From the cell containing the given text, extract its center point as [X, Y] coordinate. 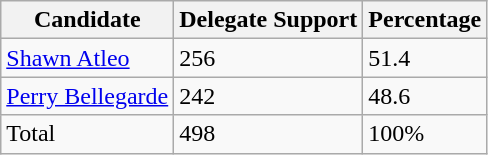
Shawn Atleo [88, 58]
Delegate Support [268, 20]
Perry Bellegarde [88, 96]
48.6 [425, 96]
242 [268, 96]
498 [268, 134]
256 [268, 58]
Total [88, 134]
Candidate [88, 20]
100% [425, 134]
Percentage [425, 20]
51.4 [425, 58]
